Determine the (x, y) coordinate at the center of the cell enclosing the given text.  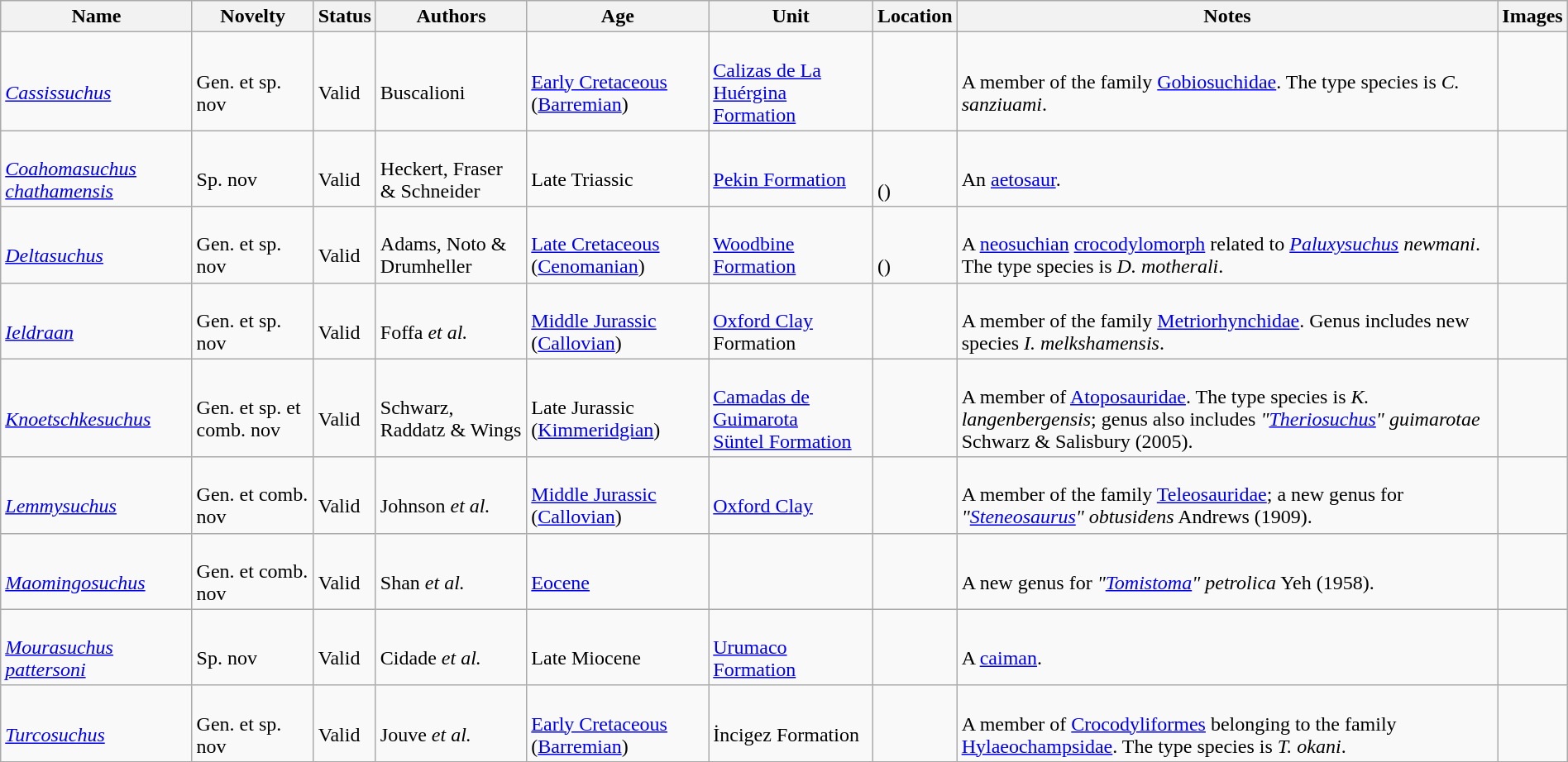
Eocene (618, 571)
A caiman. (1227, 647)
Authors (452, 17)
Late Jurassic (Kimmeridgian) (618, 408)
Mourasuchus pattersoni (96, 647)
Late Cretaceous (Cenomanian) (618, 245)
A member of the family Gobiosuchidae. The type species is C. sanziuami. (1227, 81)
Notes (1227, 17)
Calizas de La Huérgina Formation (791, 81)
Urumaco Formation (791, 647)
A neosuchian crocodylomorph related to Paluxysuchus newmani. The type species is D. motherali. (1227, 245)
Location (915, 17)
Status (344, 17)
Coahomasuchus chathamensis (96, 169)
Oxford Clay Formation (791, 321)
İncigez Formation (791, 723)
A member of Atoposauridae. The type species is K. langenbergensis; genus also includes "Theriosuchus" guimarotae Schwarz & Salisbury (2005). (1227, 408)
Deltasuchus (96, 245)
A member of Crocodyliformes belonging to the family Hylaeochampsidae. The type species is T. okani. (1227, 723)
Camadas de Guimarota Süntel Formation (791, 408)
Woodbine Formation (791, 245)
An aetosaur. (1227, 169)
Cassissuchus (96, 81)
Pekin Formation (791, 169)
Novelty (253, 17)
Buscalioni (452, 81)
Cidade et al. (452, 647)
Jouve et al. (452, 723)
Shan et al. (452, 571)
A member of the family Teleosauridae; a new genus for "Steneosaurus" obtusidens Andrews (1909). (1227, 495)
Gen. et sp. et comb. nov (253, 408)
Turcosuchus (96, 723)
Images (1532, 17)
Heckert, Fraser & Schneider (452, 169)
Foffa et al. (452, 321)
Johnson et al. (452, 495)
A new genus for "Tomistoma" petrolica Yeh (1958). (1227, 571)
Unit (791, 17)
Late Miocene (618, 647)
Lemmysuchus (96, 495)
A member of the family Metriorhynchidae. Genus includes new species I. melkshamensis. (1227, 321)
Name (96, 17)
Oxford Clay (791, 495)
Age (618, 17)
Maomingosuchus (96, 571)
Adams, Noto & Drumheller (452, 245)
Ieldraan (96, 321)
Schwarz, Raddatz & Wings (452, 408)
Knoetschkesuchus (96, 408)
Late Triassic (618, 169)
